Identify which cell holds the provided text, then report its (X, Y) central coordinate. 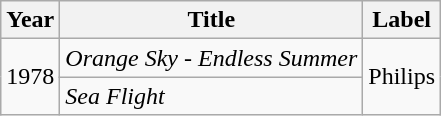
Title (212, 20)
Orange Sky - Endless Summer (212, 58)
Philips (402, 77)
Sea Flight (212, 96)
Label (402, 20)
Year (30, 20)
1978 (30, 77)
